Find where the given text appears and provide that cell's center as (x, y) coordinate. 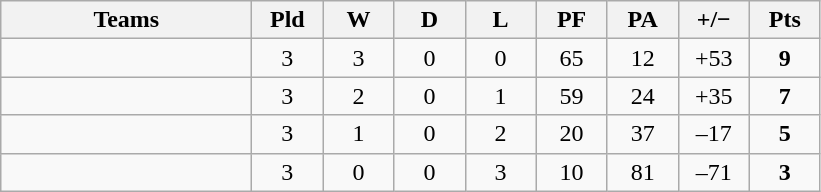
37 (642, 134)
81 (642, 172)
D (430, 20)
+/− (714, 20)
L (500, 20)
65 (572, 58)
Pld (288, 20)
5 (784, 134)
7 (784, 96)
Teams (126, 20)
PA (642, 20)
PF (572, 20)
10 (572, 172)
–71 (714, 172)
59 (572, 96)
9 (784, 58)
+53 (714, 58)
–17 (714, 134)
+35 (714, 96)
24 (642, 96)
Pts (784, 20)
W (358, 20)
20 (572, 134)
12 (642, 58)
